Detect which cell encompasses the target text, then output its (X, Y) center coordinate. 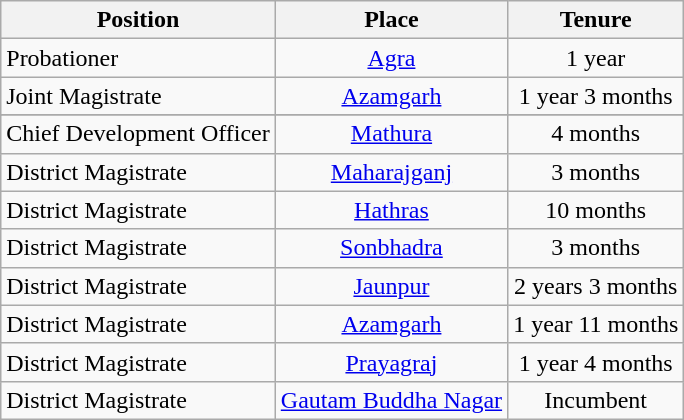
1 year 4 months (596, 362)
1 year 11 months (596, 324)
Chief Development Officer (138, 134)
Hathras (391, 210)
Gautam Buddha Nagar (391, 400)
Sonbhadra (391, 248)
Incumbent (596, 400)
4 months (596, 134)
Jaunpur (391, 286)
1 year 3 months (596, 96)
1 year (596, 58)
2 years 3 months (596, 286)
Joint Magistrate (138, 96)
Place (391, 20)
Agra (391, 58)
10 months (596, 210)
Tenure (596, 20)
Mathura (391, 134)
Prayagraj (391, 362)
Maharajganj (391, 172)
Probationer (138, 58)
Position (138, 20)
